Identify which cell holds the provided text, then report its (X, Y) central coordinate. 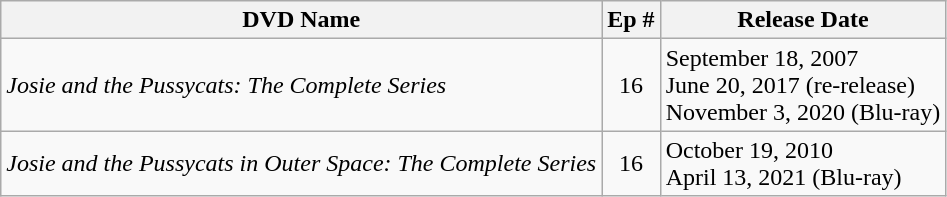
DVD Name (302, 20)
Ep # (631, 20)
Josie and the Pussycats: The Complete Series (302, 85)
October 19, 2010April 13, 2021 (Blu-ray) (803, 164)
Josie and the Pussycats in Outer Space: The Complete Series (302, 164)
September 18, 2007June 20, 2017 (re-release)November 3, 2020 (Blu-ray) (803, 85)
Release Date (803, 20)
